For the text-containing cell, return its midpoint in [X, Y] coordinate format. 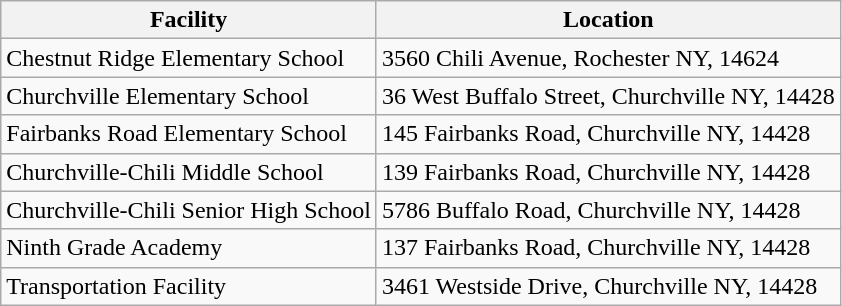
Fairbanks Road Elementary School [189, 134]
145 Fairbanks Road, Churchville NY, 14428 [608, 134]
36 West Buffalo Street, Churchville NY, 14428 [608, 96]
137 Fairbanks Road, Churchville NY, 14428 [608, 248]
3560 Chili Avenue, Rochester NY, 14624 [608, 58]
Location [608, 20]
Ninth Grade Academy [189, 248]
Churchville-Chili Middle School [189, 172]
139 Fairbanks Road, Churchville NY, 14428 [608, 172]
Transportation Facility [189, 286]
Facility [189, 20]
Chestnut Ridge Elementary School [189, 58]
Churchville Elementary School [189, 96]
Churchville-Chili Senior High School [189, 210]
5786 Buffalo Road, Churchville NY, 14428 [608, 210]
3461 Westside Drive, Churchville NY, 14428 [608, 286]
